Scan for the cell matching the given text and deliver its [X, Y] coordinate at center. 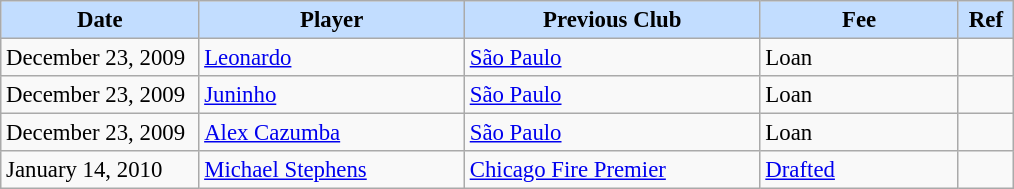
Previous Club [612, 20]
January 14, 2010 [100, 170]
Ref [986, 20]
Chicago Fire Premier [612, 170]
Juninho [332, 95]
Player [332, 20]
Date [100, 20]
Drafted [859, 170]
Michael Stephens [332, 170]
Leonardo [332, 58]
Alex Cazumba [332, 133]
Fee [859, 20]
